Locate the cell with the specified text and output its (X, Y) center coordinate. 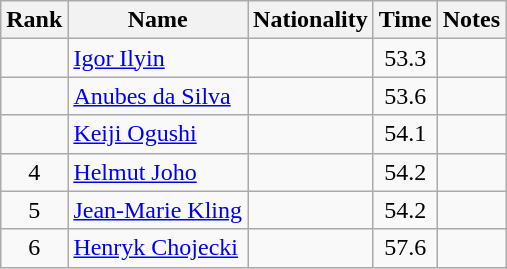
Henryk Chojecki (158, 248)
Notes (471, 20)
Nationality (311, 20)
5 (34, 210)
Igor Ilyin (158, 58)
53.3 (405, 58)
6 (34, 248)
Rank (34, 20)
Helmut Joho (158, 172)
Anubes da Silva (158, 96)
Keiji Ogushi (158, 134)
57.6 (405, 248)
Jean-Marie Kling (158, 210)
Time (405, 20)
53.6 (405, 96)
54.1 (405, 134)
4 (34, 172)
Name (158, 20)
